Scan for the cell matching the given text and deliver its (x, y) coordinate at center. 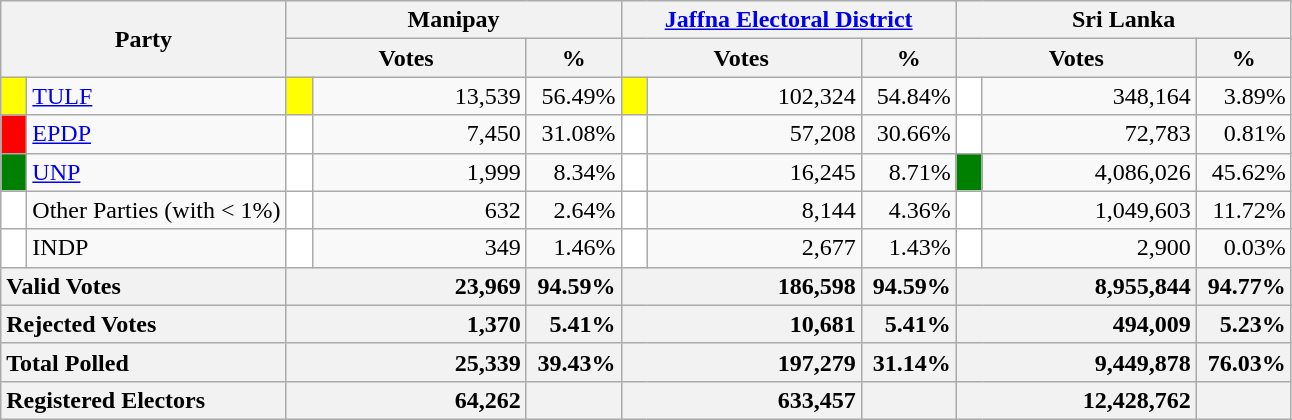
2,900 (1089, 248)
633,457 (741, 400)
25,339 (406, 362)
1.43% (908, 248)
8.34% (574, 172)
186,598 (741, 286)
Jaffna Electoral District (788, 20)
348,164 (1089, 96)
72,783 (1089, 134)
3.89% (1244, 96)
197,279 (741, 362)
UNP (156, 172)
EPDP (156, 134)
31.14% (908, 362)
8,955,844 (1076, 286)
Other Parties (with < 1%) (156, 210)
INDP (156, 248)
64,262 (406, 400)
Party (144, 39)
39.43% (574, 362)
76.03% (1244, 362)
Valid Votes (144, 286)
31.08% (574, 134)
12,428,762 (1076, 400)
57,208 (754, 134)
7,450 (419, 134)
349 (419, 248)
TULF (156, 96)
Sri Lanka (1124, 20)
56.49% (574, 96)
1,999 (419, 172)
2.64% (574, 210)
1,049,603 (1089, 210)
632 (419, 210)
11.72% (1244, 210)
0.03% (1244, 248)
494,009 (1076, 324)
Registered Electors (144, 400)
Manipay (454, 20)
30.66% (908, 134)
13,539 (419, 96)
2,677 (754, 248)
Total Polled (144, 362)
23,969 (406, 286)
8.71% (908, 172)
1,370 (406, 324)
1.46% (574, 248)
16,245 (754, 172)
4,086,026 (1089, 172)
45.62% (1244, 172)
4.36% (908, 210)
8,144 (754, 210)
5.23% (1244, 324)
54.84% (908, 96)
102,324 (754, 96)
94.77% (1244, 286)
0.81% (1244, 134)
Rejected Votes (144, 324)
9,449,878 (1076, 362)
10,681 (741, 324)
